Capture the cell that displays the provided text and extract its [x, y] central coordinate. 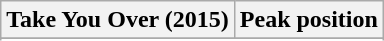
Take You Over (2015) [118, 20]
Peak position [308, 20]
